Determine the [X, Y] coordinate at the center of the cell enclosing the given text.  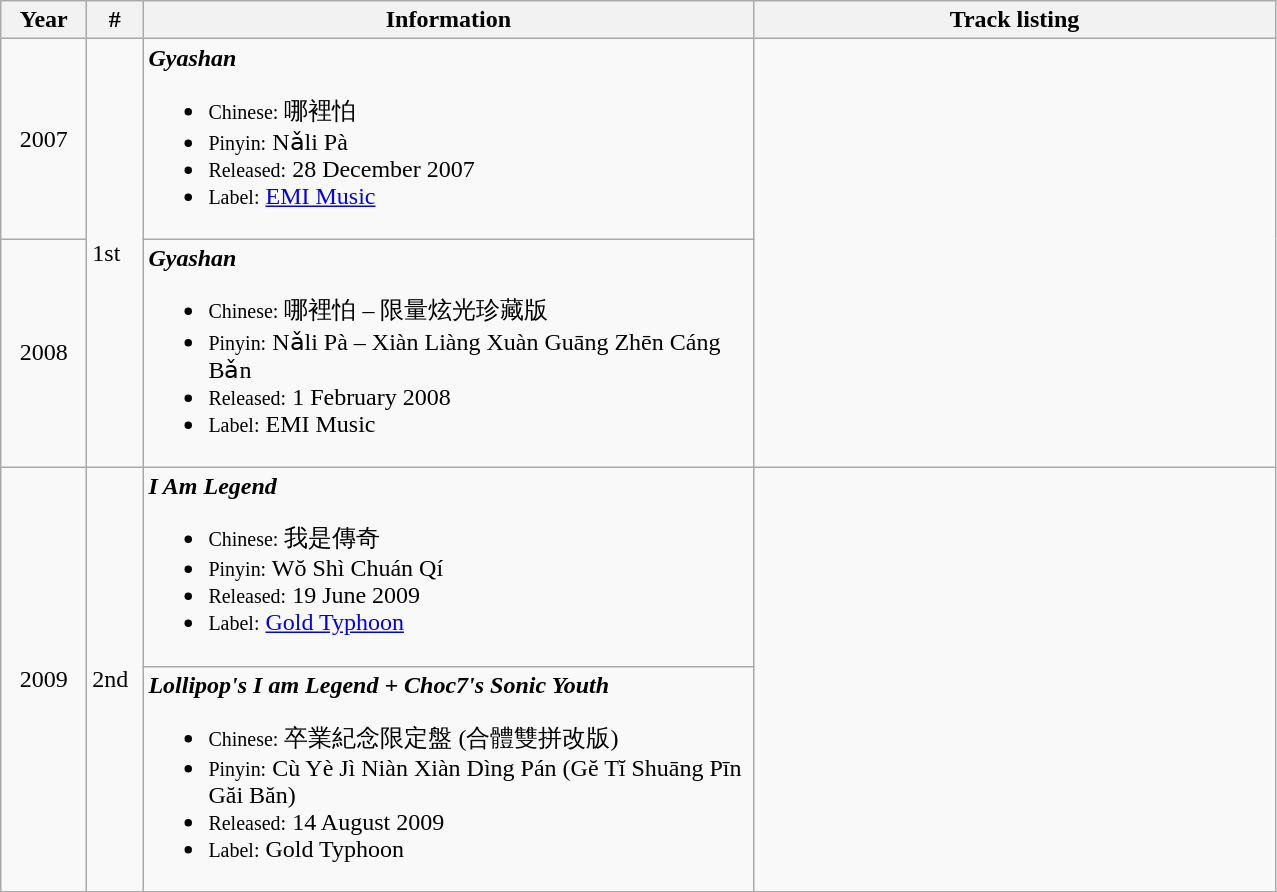
2009 [44, 679]
# [115, 20]
Track listing [1014, 20]
GyashanChinese: 哪裡怕 – 限量炫光珍藏版Pinyin: Nǎli Pà – Xiàn Liàng Xuàn Guāng Zhēn Cáng BǎnReleased: 1 February 2008Label: EMI Music [448, 354]
2nd [115, 679]
GyashanChinese: 哪裡怕Pinyin: Nǎli PàReleased: 28 December 2007Label: EMI Music [448, 139]
Information [448, 20]
2008 [44, 354]
2007 [44, 139]
Year [44, 20]
1st [115, 254]
I Am LegendChinese: 我是傳奇Pinyin: Wŏ Shì Chuán QíReleased: 19 June 2009Label: Gold Typhoon [448, 566]
